Provide the (x, y) coordinate of the cell's center where the given text is located.  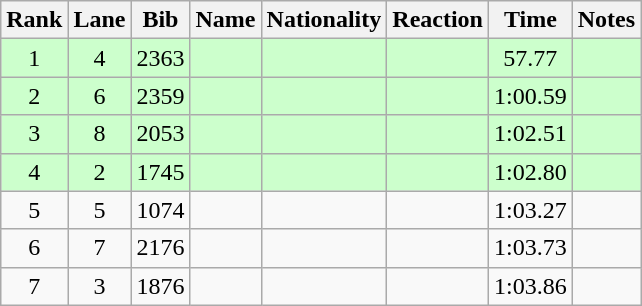
1:03.86 (530, 286)
2363 (160, 58)
2359 (160, 96)
1:03.27 (530, 210)
57.77 (530, 58)
Rank (34, 20)
1:02.80 (530, 172)
8 (100, 134)
Bib (160, 20)
2176 (160, 248)
Reaction (438, 20)
1:02.51 (530, 134)
Nationality (324, 20)
1:03.73 (530, 248)
1:00.59 (530, 96)
1876 (160, 286)
1745 (160, 172)
1074 (160, 210)
Name (226, 20)
Notes (606, 20)
Time (530, 20)
Lane (100, 20)
1 (34, 58)
2053 (160, 134)
